From the cell containing the given text, extract its center point as [X, Y] coordinate. 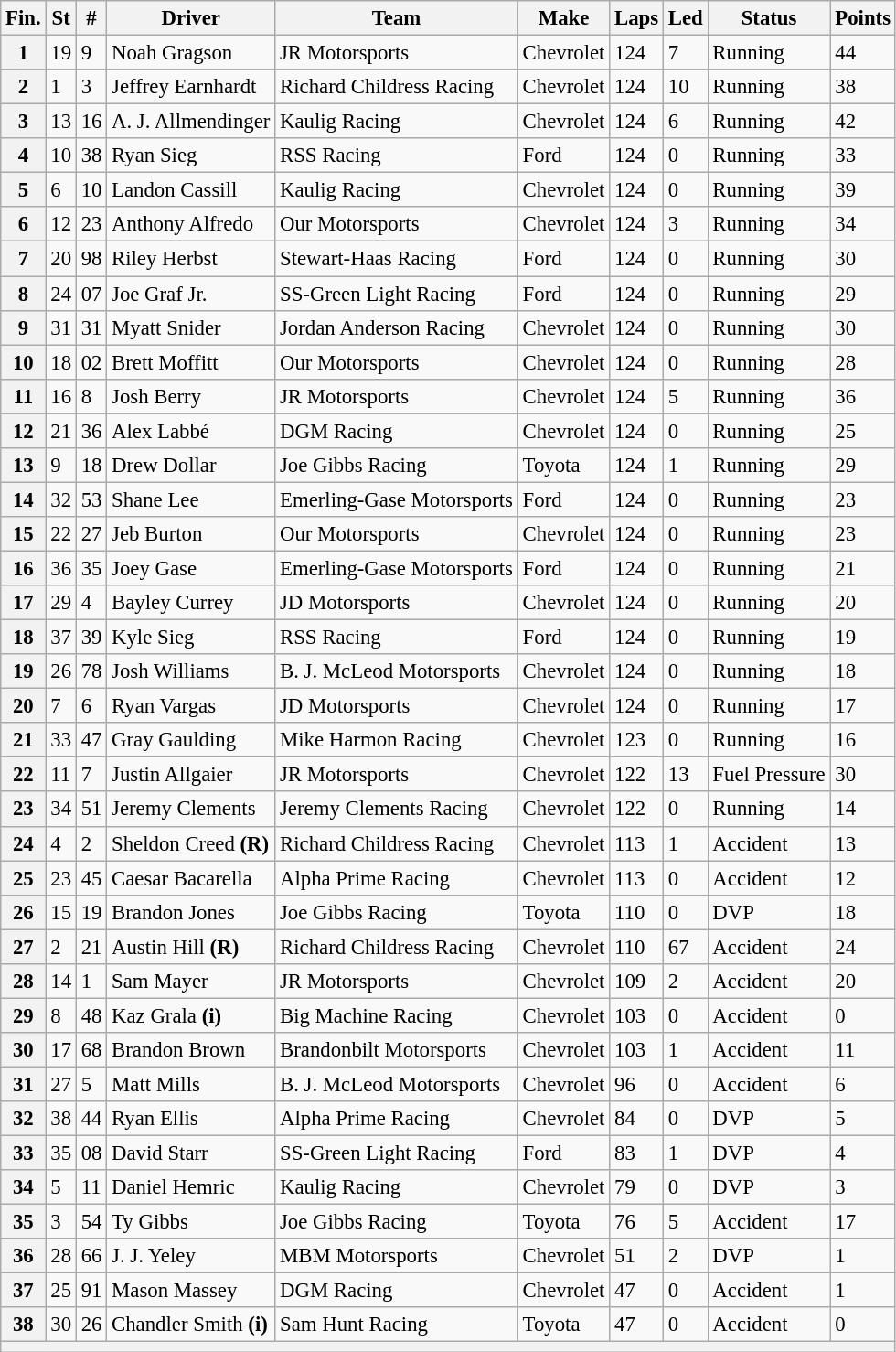
Sheldon Creed (R) [191, 843]
Joey Gase [191, 568]
76 [636, 1222]
Drew Dollar [191, 466]
42 [863, 122]
Led [686, 18]
Noah Gragson [191, 53]
66 [91, 1256]
Matt Mills [191, 1084]
Brett Moffitt [191, 362]
67 [686, 947]
Jordan Anderson Racing [397, 327]
Laps [636, 18]
Driver [191, 18]
Anthony Alfredo [191, 224]
96 [636, 1084]
Ryan Sieg [191, 156]
68 [91, 1050]
Brandon Brown [191, 1050]
08 [91, 1153]
Team [397, 18]
J. J. Yeley [191, 1256]
Ryan Ellis [191, 1119]
84 [636, 1119]
Myatt Snider [191, 327]
Sam Hunt Racing [397, 1325]
Kaz Grala (i) [191, 1015]
54 [91, 1222]
83 [636, 1153]
David Starr [191, 1153]
Justin Allgaier [191, 775]
Status [769, 18]
79 [636, 1187]
# [91, 18]
Sam Mayer [191, 982]
Fin. [24, 18]
Landon Cassill [191, 190]
Mason Massey [191, 1291]
Joe Graf Jr. [191, 294]
Stewart-Haas Racing [397, 259]
Riley Herbst [191, 259]
Points [863, 18]
Jeffrey Earnhardt [191, 87]
Jeremy Clements Racing [397, 810]
53 [91, 499]
Big Machine Racing [397, 1015]
Chandler Smith (i) [191, 1325]
Austin Hill (R) [191, 947]
A. J. Allmendinger [191, 122]
Josh Berry [191, 396]
Caesar Bacarella [191, 878]
Kyle Sieg [191, 638]
Brandon Jones [191, 912]
Ty Gibbs [191, 1222]
45 [91, 878]
Brandonbilt Motorsports [397, 1050]
123 [636, 740]
109 [636, 982]
Shane Lee [191, 499]
Fuel Pressure [769, 775]
St [60, 18]
Jeremy Clements [191, 810]
Alex Labbé [191, 431]
Daniel Hemric [191, 1187]
98 [91, 259]
78 [91, 671]
02 [91, 362]
91 [91, 1291]
Gray Gaulding [191, 740]
07 [91, 294]
Make [563, 18]
Bayley Currey [191, 603]
Jeb Burton [191, 534]
Ryan Vargas [191, 706]
48 [91, 1015]
MBM Motorsports [397, 1256]
Mike Harmon Racing [397, 740]
Josh Williams [191, 671]
